Extract the [x, y] coordinate from the center of the cell holding the provided text.  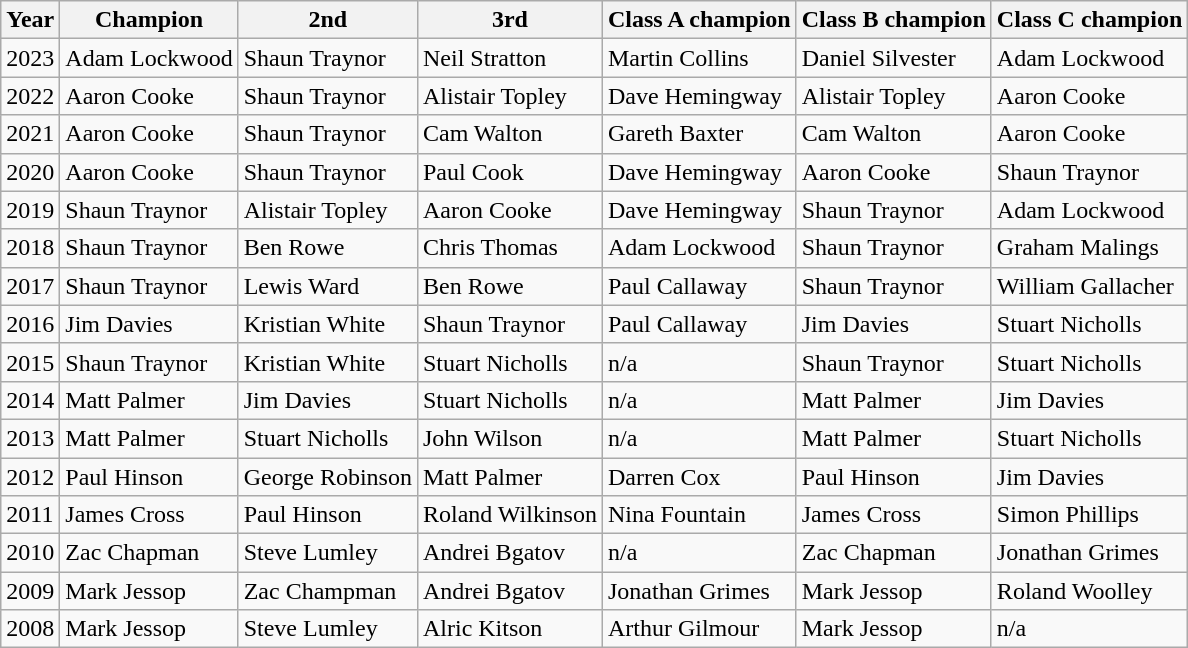
2015 [30, 362]
William Gallacher [1089, 286]
2010 [30, 553]
Class B champion [894, 20]
2022 [30, 96]
2nd [328, 20]
Gareth Baxter [699, 134]
2023 [30, 58]
2021 [30, 134]
Lewis Ward [328, 286]
2008 [30, 629]
Martin Collins [699, 58]
Class C champion [1089, 20]
George Robinson [328, 477]
2020 [30, 172]
2011 [30, 515]
Paul Cook [510, 172]
Neil Stratton [510, 58]
Arthur Gilmour [699, 629]
2016 [30, 324]
Roland Wilkinson [510, 515]
Alric Kitson [510, 629]
2014 [30, 400]
2019 [30, 210]
Darren Cox [699, 477]
Daniel Silvester [894, 58]
Zac Champman [328, 591]
Chris Thomas [510, 248]
John Wilson [510, 438]
2018 [30, 248]
2017 [30, 286]
3rd [510, 20]
Class A champion [699, 20]
Graham Malings [1089, 248]
Nina Fountain [699, 515]
2012 [30, 477]
Year [30, 20]
2009 [30, 591]
Roland Woolley [1089, 591]
Champion [149, 20]
2013 [30, 438]
Simon Phillips [1089, 515]
